Return the [x, y] coordinate for the center point of the cell that contains the specified text.  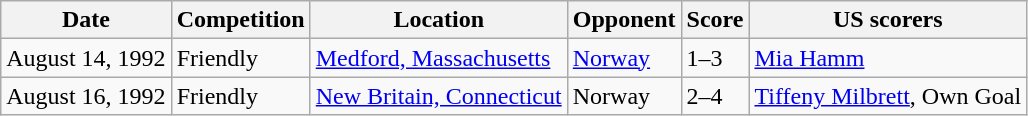
Location [438, 20]
Mia Hamm [888, 58]
Tiffeny Milbrett, Own Goal [888, 96]
August 16, 1992 [86, 96]
US scorers [888, 20]
1–3 [715, 58]
Score [715, 20]
2–4 [715, 96]
August 14, 1992 [86, 58]
Competition [240, 20]
Opponent [624, 20]
Medford, Massachusetts [438, 58]
Date [86, 20]
New Britain, Connecticut [438, 96]
